Provide the [X, Y] coordinate of the cell's center where the given text is located.  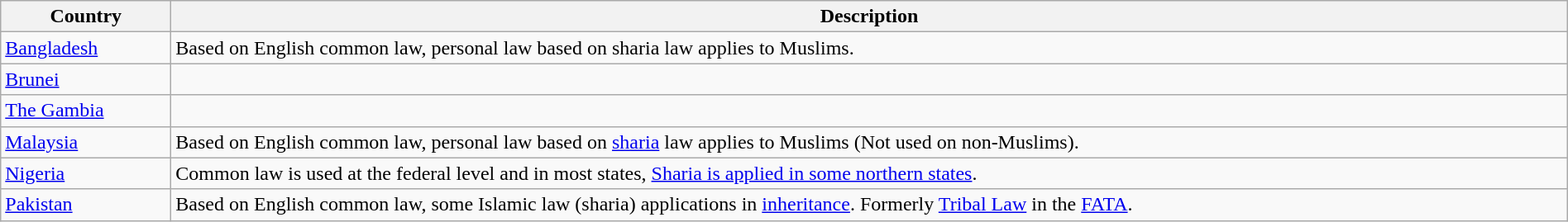
Based on English common law, personal law based on sharia law applies to Muslims. [869, 48]
Nigeria [86, 173]
Description [869, 17]
Country [86, 17]
Bangladesh [86, 48]
The Gambia [86, 111]
Common law is used at the federal level and in most states, Sharia is applied in some northern states. [869, 173]
Pakistan [86, 205]
Based on English common law, personal law based on sharia law applies to Muslims (Not used on non-Muslims). [869, 142]
Based on English common law, some Islamic law (sharia) applications in inheritance. Formerly Tribal Law in the FATA. [869, 205]
Malaysia [86, 142]
Brunei [86, 79]
